Detect which cell encompasses the target text, then output its (x, y) center coordinate. 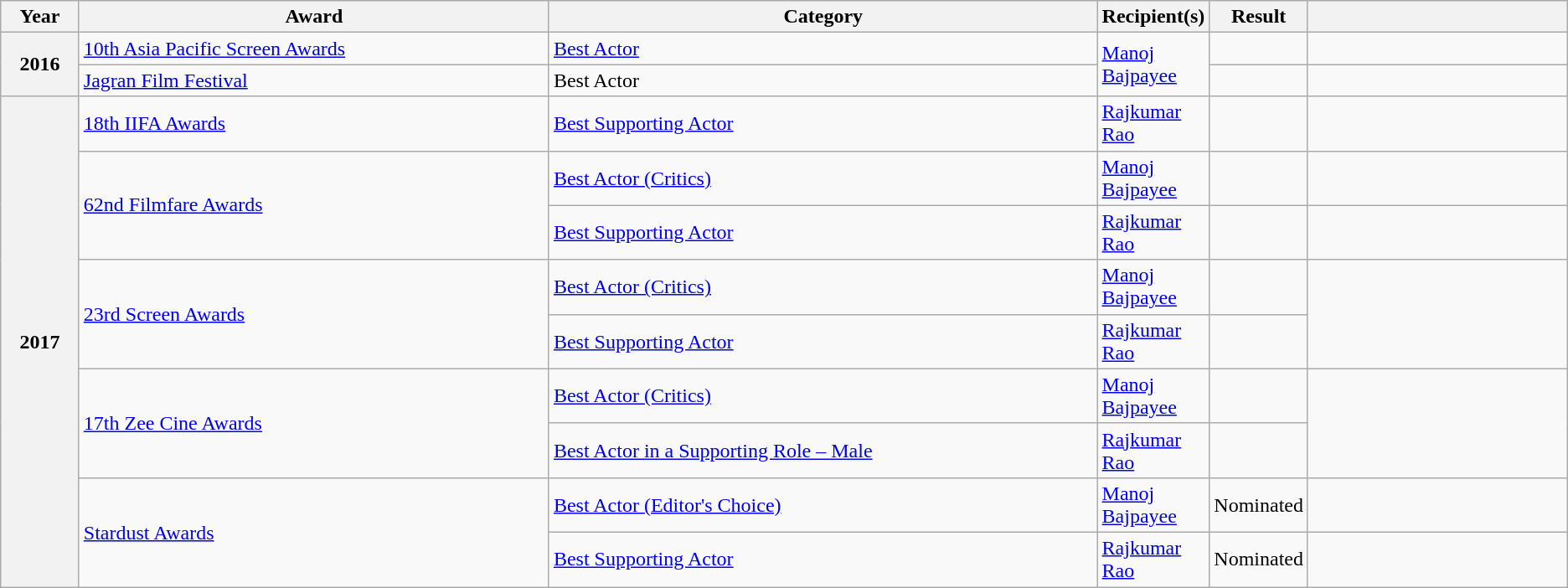
Award (313, 17)
2016 (40, 64)
2017 (40, 342)
23rd Screen Awards (313, 314)
Recipient(s) (1153, 17)
62nd Filmfare Awards (313, 205)
Year (40, 17)
Category (823, 17)
18th IIFA Awards (313, 124)
10th Asia Pacific Screen Awards (313, 49)
Best Actor (Editor's Choice) (823, 504)
Result (1259, 17)
Stardust Awards (313, 532)
17th Zee Cine Awards (313, 423)
Best Actor in a Supporting Role – Male (823, 451)
Jagran Film Festival (313, 80)
